Extract the [X, Y] coordinate from the center of the cell holding the provided text.  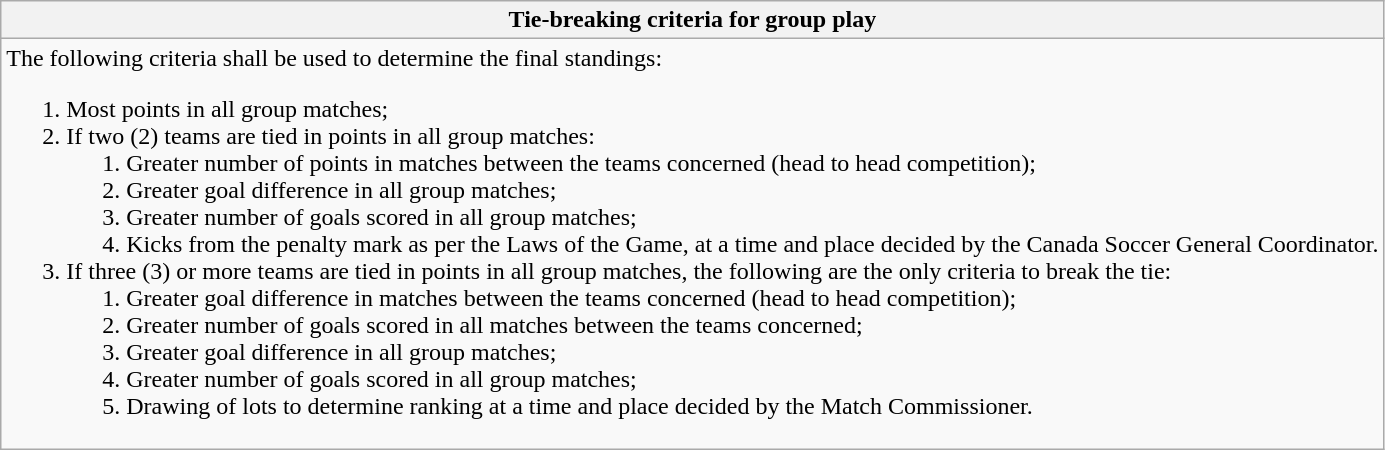
Tie-breaking criteria for group play [692, 20]
